Find where the given text appears and provide that cell's center as [x, y] coordinate. 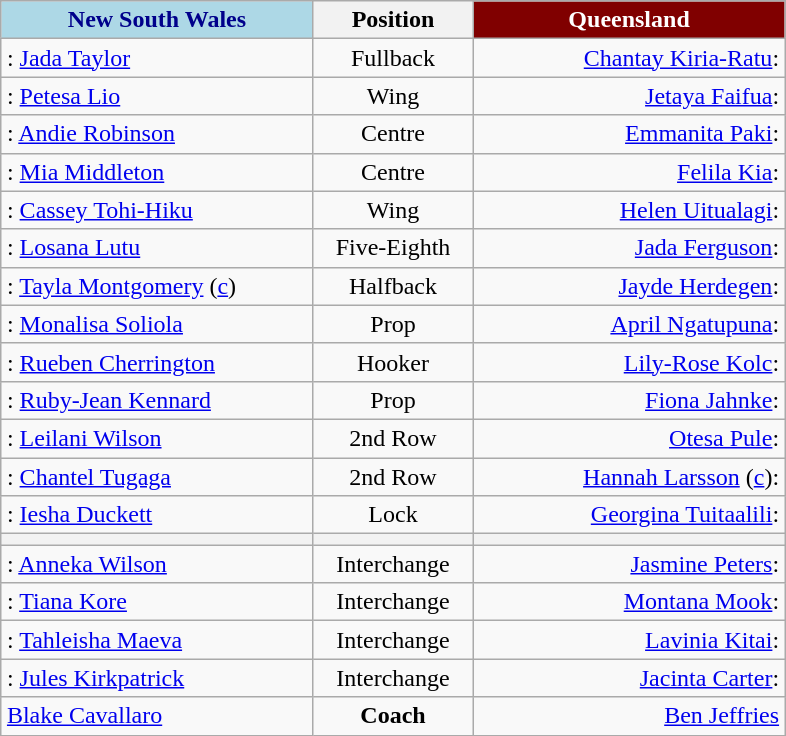
: Losana Lutu [156, 248]
Hooker [392, 362]
Fiona Jahnke: [630, 400]
Jasmine Peters: [630, 564]
Coach [392, 716]
Chantay Kiria-Ratu: [630, 58]
Blake Cavallaro [156, 716]
: Tayla Montgomery (c) [156, 286]
Jacinta Carter: [630, 678]
Felila Kia: [630, 172]
: Cassey Tohi-Hiku [156, 210]
Position [392, 20]
: Jules Kirkpatrick [156, 678]
Helen Uitualagi: [630, 210]
Lock [392, 515]
Five-Eighth [392, 248]
Jetaya Faifua: [630, 96]
: Tahleisha Maeva [156, 640]
Jada Ferguson: [630, 248]
New South Wales [156, 20]
Montana Mook: [630, 602]
: Tiana Kore [156, 602]
: Anneka Wilson [156, 564]
Hannah Larsson (c): [630, 477]
: Iesha Duckett [156, 515]
: Rueben Cherrington [156, 362]
Otesa Pule: [630, 438]
: Andie Robinson [156, 134]
: Leilani Wilson [156, 438]
: Chantel Tugaga [156, 477]
: Monalisa Soliola [156, 324]
Ben Jeffries [630, 716]
April Ngatupuna: [630, 324]
Queensland [630, 20]
Lavinia Kitai: [630, 640]
Georgina Tuitaalili: [630, 515]
Jayde Herdegen: [630, 286]
Lily-Rose Kolc: [630, 362]
Fullback [392, 58]
: Mia Middleton [156, 172]
: Petesa Lio [156, 96]
Emmanita Paki: [630, 134]
: Ruby-Jean Kennard [156, 400]
Halfback [392, 286]
: Jada Taylor [156, 58]
